For the text-containing cell, return its midpoint in [X, Y] coordinate format. 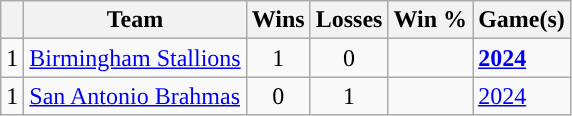
San Antonio Brahmas [135, 96]
Losses [349, 20]
Win % [430, 20]
Team [135, 20]
Wins [278, 20]
Game(s) [522, 20]
Birmingham Stallions [135, 58]
